Return the (x, y) coordinate for the center point of the cell that contains the specified text.  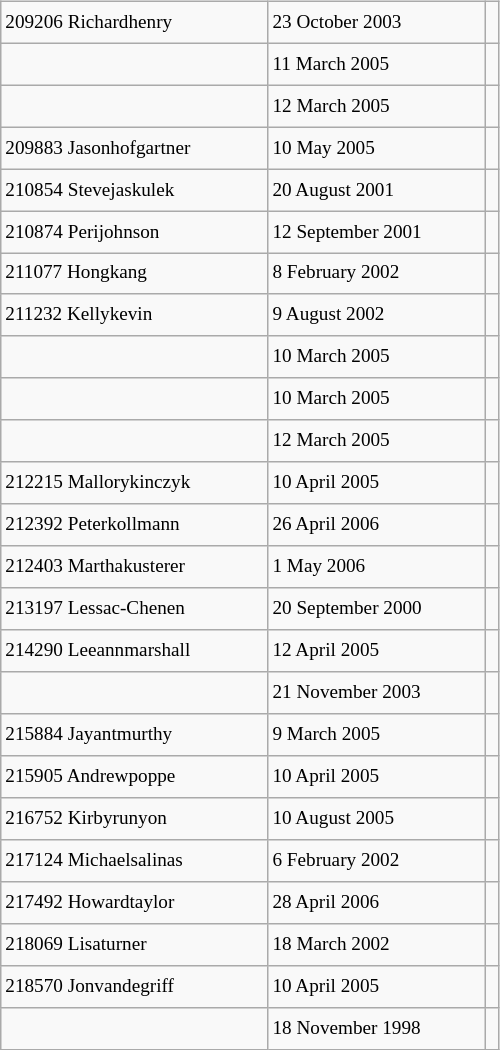
218069 Lisaturner (134, 944)
21 November 2003 (377, 693)
9 August 2002 (377, 315)
217124 Michaelsalinas (134, 861)
8 February 2002 (377, 274)
12 September 2001 (377, 232)
209883 Jasonhofgartner (134, 148)
12 April 2005 (377, 651)
11 March 2005 (377, 64)
20 August 2001 (377, 190)
209206 Richardhenry (134, 22)
9 March 2005 (377, 735)
212392 Peterkollmann (134, 525)
26 April 2006 (377, 525)
211077 Hongkang (134, 274)
212215 Mallorykinczyk (134, 483)
212403 Marthakusterer (134, 567)
211232 Kellykevin (134, 315)
10 May 2005 (377, 148)
210874 Perijohnson (134, 232)
217492 Howardtaylor (134, 902)
6 February 2002 (377, 861)
218570 Jonvandegriff (134, 986)
215905 Andrewpoppe (134, 777)
215884 Jayantmurthy (134, 735)
23 October 2003 (377, 22)
1 May 2006 (377, 567)
213197 Lessac-Chenen (134, 609)
216752 Kirbyrunyon (134, 819)
18 November 1998 (377, 1028)
18 March 2002 (377, 944)
10 August 2005 (377, 819)
20 September 2000 (377, 609)
214290 Leeannmarshall (134, 651)
210854 Stevejaskulek (134, 190)
28 April 2006 (377, 902)
